Return the (x, y) coordinate for the center point of the cell that contains the specified text.  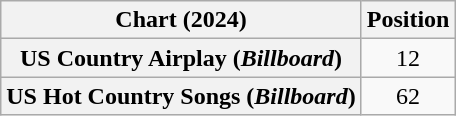
12 (408, 58)
US Hot Country Songs (Billboard) (181, 96)
Chart (2024) (181, 20)
US Country Airplay (Billboard) (181, 58)
Position (408, 20)
62 (408, 96)
